Return the (X, Y) coordinate for the center point of the cell that contains the specified text.  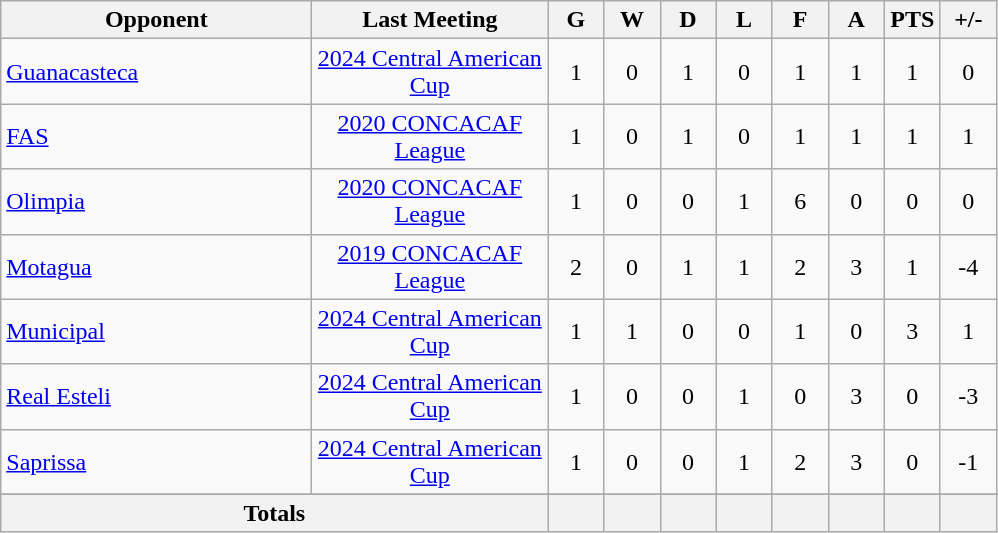
-1 (968, 462)
6 (800, 202)
Last Meeting (430, 20)
FAS (156, 136)
Real Esteli (156, 396)
F (800, 20)
Municipal (156, 332)
-3 (968, 396)
Guanacasteca (156, 72)
D (688, 20)
Motagua (156, 266)
PTS (912, 20)
Saprissa (156, 462)
Olimpia (156, 202)
L (744, 20)
Opponent (156, 20)
+/- (968, 20)
W (632, 20)
G (576, 20)
2019 CONCACAF League (430, 266)
A (856, 20)
-4 (968, 266)
Totals (274, 513)
